Find where the given text appears and provide that cell's center as (x, y) coordinate. 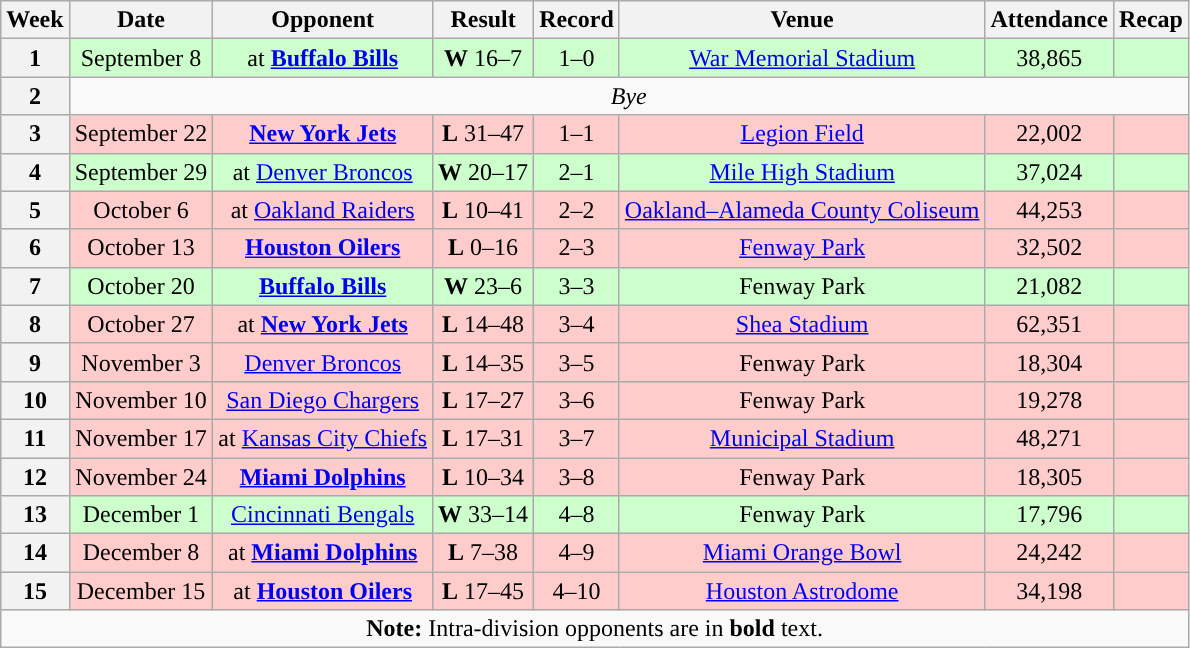
18,304 (1049, 362)
Houston Oilers (323, 248)
Mile High Stadium (802, 172)
October 6 (141, 210)
L 7–38 (484, 553)
Denver Broncos (323, 362)
3–6 (577, 400)
November 24 (141, 477)
October 13 (141, 248)
Legion Field (802, 134)
Record (577, 20)
17,796 (1049, 515)
38,865 (1049, 58)
at Kansas City Chiefs (323, 438)
2–3 (577, 248)
2 (35, 96)
War Memorial Stadium (802, 58)
Recap (1150, 20)
3–3 (577, 286)
at Houston Oilers (323, 591)
L 31–47 (484, 134)
New York Jets (323, 134)
December 15 (141, 591)
5 (35, 210)
at Oakland Raiders (323, 210)
Cincinnati Bengals (323, 515)
L 14–35 (484, 362)
37,024 (1049, 172)
3–7 (577, 438)
Venue (802, 20)
1–0 (577, 58)
32,502 (1049, 248)
34,198 (1049, 591)
9 (35, 362)
Oakland–Alameda County Coliseum (802, 210)
2–2 (577, 210)
at Denver Broncos (323, 172)
3–8 (577, 477)
L 0–16 (484, 248)
1 (35, 58)
21,082 (1049, 286)
10 (35, 400)
Municipal Stadium (802, 438)
L 10–34 (484, 477)
L 17–31 (484, 438)
Shea Stadium (802, 324)
Note: Intra-division opponents are in bold text. (595, 629)
W 33–14 (484, 515)
L 10–41 (484, 210)
Week (35, 20)
22,002 (1049, 134)
Date (141, 20)
September 22 (141, 134)
4–9 (577, 553)
2–1 (577, 172)
October 27 (141, 324)
September 8 (141, 58)
December 8 (141, 553)
Result (484, 20)
13 (35, 515)
W 23–6 (484, 286)
November 3 (141, 362)
8 (35, 324)
W 16–7 (484, 58)
12 (35, 477)
4–8 (577, 515)
4 (35, 172)
October 20 (141, 286)
11 (35, 438)
at Miami Dolphins (323, 553)
4–10 (577, 591)
Buffalo Bills (323, 286)
L 17–45 (484, 591)
6 (35, 248)
3–4 (577, 324)
L 17–27 (484, 400)
48,271 (1049, 438)
19,278 (1049, 400)
L 14–48 (484, 324)
Opponent (323, 20)
3 (35, 134)
at Buffalo Bills (323, 58)
September 29 (141, 172)
3–5 (577, 362)
November 10 (141, 400)
Miami Dolphins (323, 477)
Miami Orange Bowl (802, 553)
62,351 (1049, 324)
November 17 (141, 438)
44,253 (1049, 210)
at New York Jets (323, 324)
24,242 (1049, 553)
Bye (628, 96)
Houston Astrodome (802, 591)
1–1 (577, 134)
San Diego Chargers (323, 400)
W 20–17 (484, 172)
14 (35, 553)
15 (35, 591)
7 (35, 286)
December 1 (141, 515)
Attendance (1049, 20)
18,305 (1049, 477)
